Return the [x, y] coordinate for the center point of the cell that contains the specified text.  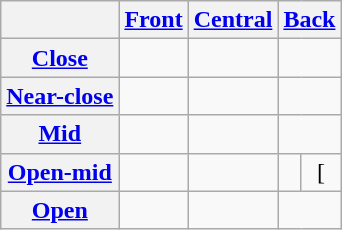
Central [233, 20]
Near-close [60, 96]
Back [310, 20]
Front [154, 20]
[ [321, 172]
Open [60, 210]
Mid [60, 134]
Open-mid [60, 172]
Close [60, 58]
